Find where the given text appears and provide that cell's center as [x, y] coordinate. 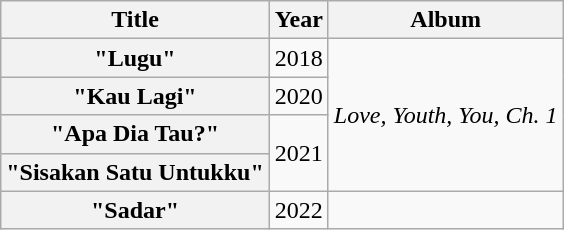
"Apa Dia Tau?" [136, 134]
"Sisakan Satu Untukku" [136, 172]
Title [136, 20]
Year [298, 20]
"Kau Lagi" [136, 96]
2018 [298, 58]
2021 [298, 153]
Album [446, 20]
"Lugu" [136, 58]
2020 [298, 96]
Love, Youth, You, Ch. 1 [446, 115]
2022 [298, 210]
"Sadar" [136, 210]
